Provide the [x, y] coordinate of the cell's center where the given text is located.  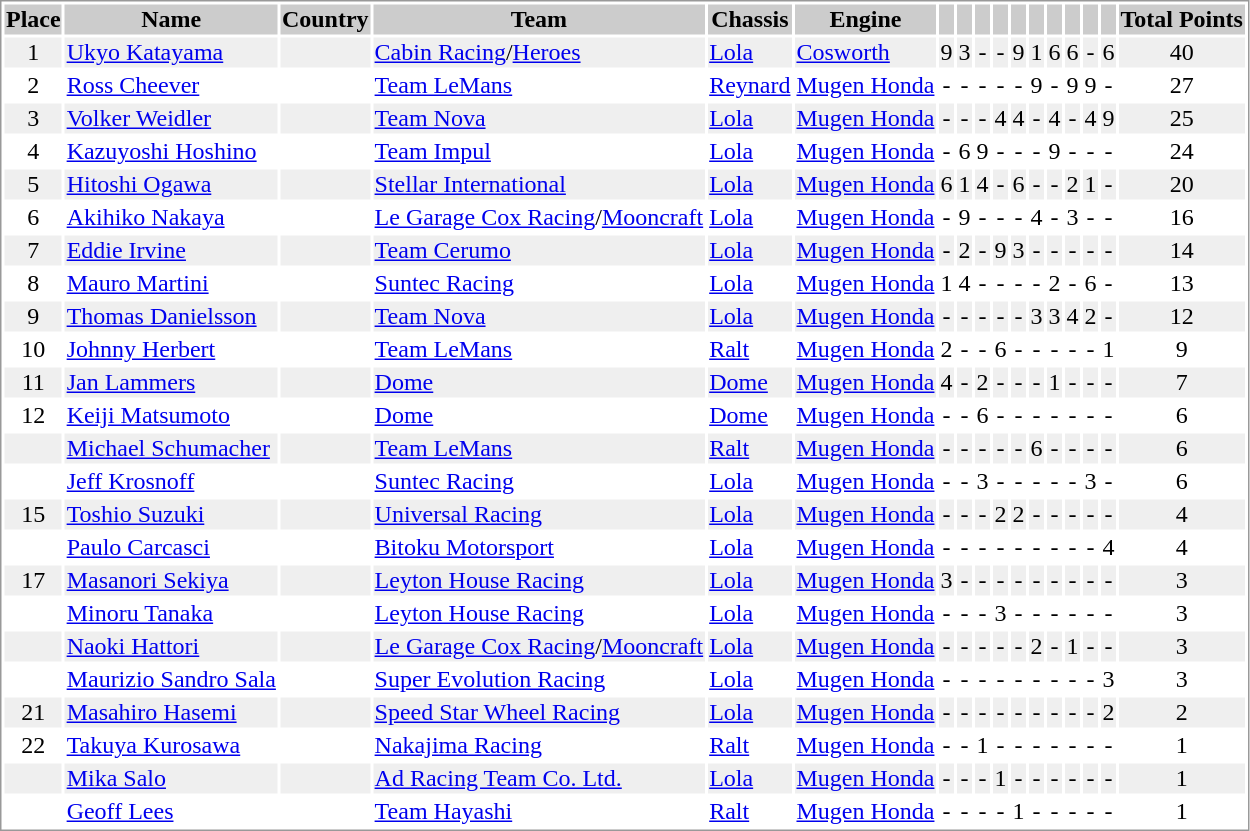
Takuya Kurosawa [171, 745]
Jan Lammers [171, 383]
Ukyo Katayama [171, 53]
Reynard [750, 85]
Kazuyoshi Hoshino [171, 151]
Country [325, 19]
Volker Weidler [171, 119]
Stellar International [539, 185]
Akihiko Nakaya [171, 217]
Hitoshi Ogawa [171, 185]
Place [33, 19]
Cabin Racing/Heroes [539, 53]
Engine [866, 19]
Thomas Danielsson [171, 317]
Masahiro Hasemi [171, 713]
Eddie Irvine [171, 251]
16 [1182, 217]
Jeff Krosnoff [171, 481]
Toshio Suzuki [171, 515]
20 [1182, 185]
Team [539, 19]
Paulo Carcasci [171, 547]
Chassis [750, 19]
15 [33, 515]
Ad Racing Team Co. Ltd. [539, 779]
22 [33, 745]
Maurizio Sandro Sala [171, 679]
13 [1182, 283]
Naoki Hattori [171, 647]
Universal Racing [539, 515]
Super Evolution Racing [539, 679]
Team Impul [539, 151]
17 [33, 581]
11 [33, 383]
Team Hayashi [539, 811]
Johnny Herbert [171, 349]
Cosworth [866, 53]
5 [33, 185]
Ross Cheever [171, 85]
21 [33, 713]
27 [1182, 85]
Keiji Matsumoto [171, 415]
24 [1182, 151]
8 [33, 283]
25 [1182, 119]
10 [33, 349]
Name [171, 19]
Speed Star Wheel Racing [539, 713]
Total Points [1182, 19]
Mauro Martini [171, 283]
Mika Salo [171, 779]
Masanori Sekiya [171, 581]
Bitoku Motorsport [539, 547]
Team Cerumo [539, 251]
Michael Schumacher [171, 449]
Geoff Lees [171, 811]
Minoru Tanaka [171, 613]
Nakajima Racing [539, 745]
40 [1182, 53]
14 [1182, 251]
